Find where the given text appears and provide that cell's center as [X, Y] coordinate. 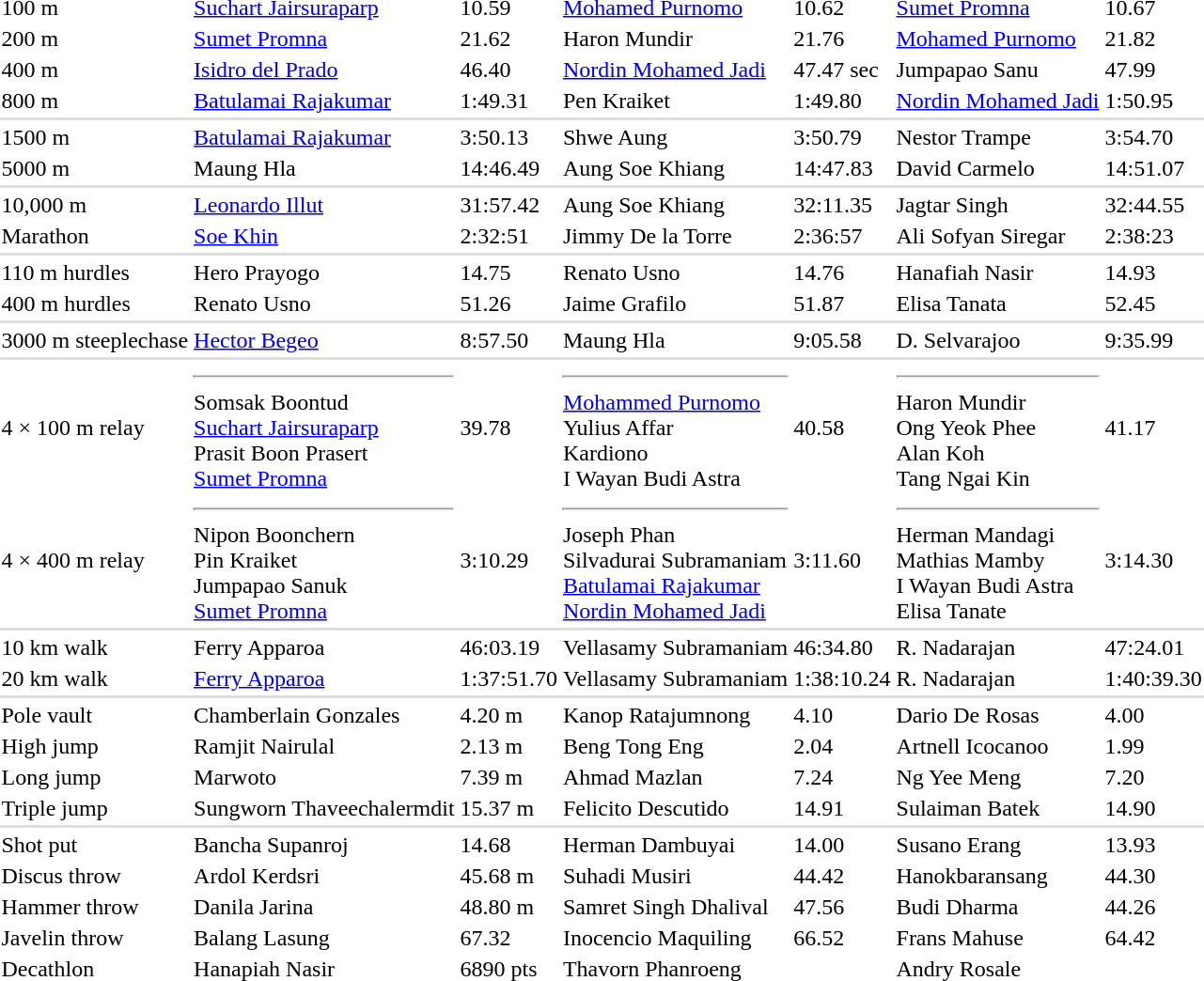
52.45 [1153, 304]
4 × 100 m relay [95, 428]
7.20 [1153, 777]
51.87 [842, 304]
Nestor Trampe [998, 137]
4.20 m [508, 715]
2:36:57 [842, 236]
14.68 [508, 845]
D. Selvarajoo [998, 340]
Jumpapao Sanu [998, 70]
21.82 [1153, 39]
1:50.95 [1153, 101]
Chamberlain Gonzales [324, 715]
2.04 [842, 746]
66.52 [842, 938]
Hanafiah Nasir [998, 272]
4.00 [1153, 715]
32:44.55 [1153, 205]
21.76 [842, 39]
Ahmad Mazlan [675, 777]
Triple jump [95, 808]
14.76 [842, 272]
Ramjit Nairulal [324, 746]
110 m hurdles [95, 272]
Sulaiman Batek [998, 808]
46:03.19 [508, 647]
Mohammed PurnomoYulius AffarKardionoI Wayan Budi Astra [675, 428]
Felicito Descutido [675, 808]
Javelin throw [95, 938]
48.80 m [508, 907]
Shot put [95, 845]
3:50.13 [508, 137]
8:57.50 [508, 340]
5000 m [95, 168]
45.68 m [508, 876]
Sumet Promna [324, 39]
7.24 [842, 777]
400 m hurdles [95, 304]
Pole vault [95, 715]
400 m [95, 70]
4.10 [842, 715]
10,000 m [95, 205]
40.58 [842, 428]
Joseph PhanSilvadurai SubramaniamBatulamai RajakumarNordin Mohamed Jadi [675, 560]
Inocencio Maquiling [675, 938]
Suhadi Musiri [675, 876]
Isidro del Prado [324, 70]
3:10.29 [508, 560]
47:24.01 [1153, 647]
20 km walk [95, 678]
1:49.80 [842, 101]
Budi Dharma [998, 907]
41.17 [1153, 428]
Mohamed Purnomo [998, 39]
3000 m steeplechase [95, 340]
Marwoto [324, 777]
Ng Yee Meng [998, 777]
Elisa Tanata [998, 304]
Jimmy De la Torre [675, 236]
1:40:39.30 [1153, 678]
47.56 [842, 907]
3:50.79 [842, 137]
Samret Singh Dhalival [675, 907]
Nipon BoonchernPin KraiketJumpapao SanukSumet Promna [324, 560]
Discus throw [95, 876]
2:32:51 [508, 236]
2.13 m [508, 746]
David Carmelo [998, 168]
14:47.83 [842, 168]
3:11.60 [842, 560]
Hero Prayogo [324, 272]
Sungworn Thaveechalermdit [324, 808]
10 km walk [95, 647]
Frans Mahuse [998, 938]
64.42 [1153, 938]
Ardol Kerdsri [324, 876]
39.78 [508, 428]
800 m [95, 101]
32:11.35 [842, 205]
Danila Jarina [324, 907]
14.00 [842, 845]
14.75 [508, 272]
21.62 [508, 39]
1:37:51.70 [508, 678]
44.26 [1153, 907]
Long jump [95, 777]
1500 m [95, 137]
Haron Mundir [675, 39]
31:57.42 [508, 205]
14.90 [1153, 808]
Kanop Ratajumnong [675, 715]
Bancha Supanroj [324, 845]
44.42 [842, 876]
3:54.70 [1153, 137]
44.30 [1153, 876]
14:51.07 [1153, 168]
14.91 [842, 808]
Leonardo Illut [324, 205]
Beng Tong Eng [675, 746]
46:34.80 [842, 647]
Ali Sofyan Siregar [998, 236]
Dario De Rosas [998, 715]
9:05.58 [842, 340]
47.99 [1153, 70]
46.40 [508, 70]
Jaime Grafilo [675, 304]
Shwe Aung [675, 137]
Artnell Icocanoo [998, 746]
3:14.30 [1153, 560]
Marathon [95, 236]
15.37 m [508, 808]
1:49.31 [508, 101]
47.47 sec [842, 70]
1:38:10.24 [842, 678]
2:38:23 [1153, 236]
67.32 [508, 938]
14:46.49 [508, 168]
1.99 [1153, 746]
Haron MundirOng Yeok PheeAlan KohTang Ngai Kin [998, 428]
Somsak BoontudSuchart JairsuraparpPrasit Boon PrasertSumet Promna [324, 428]
51.26 [508, 304]
Hector Begeo [324, 340]
Balang Lasung [324, 938]
Herman MandagiMathias MambyI Wayan Budi AstraElisa Tanate [998, 560]
Soe Khin [324, 236]
Pen Kraiket [675, 101]
Hammer throw [95, 907]
Hanokbaransang [998, 876]
High jump [95, 746]
4 × 400 m relay [95, 560]
Herman Dambuyai [675, 845]
Jagtar Singh [998, 205]
9:35.99 [1153, 340]
200 m [95, 39]
13.93 [1153, 845]
Susano Erang [998, 845]
14.93 [1153, 272]
7.39 m [508, 777]
